Find where the given text appears and provide that cell's center as [x, y] coordinate. 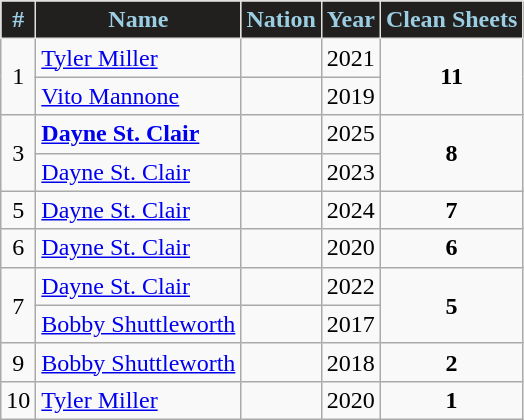
# [18, 20]
2025 [350, 134]
10 [18, 400]
2022 [350, 286]
9 [18, 362]
11 [451, 77]
Nation [281, 20]
2024 [350, 210]
2018 [350, 362]
2 [451, 362]
2019 [350, 96]
Vito Mannone [138, 96]
2023 [350, 172]
3 [18, 153]
2021 [350, 58]
2017 [350, 324]
8 [451, 153]
Name [138, 20]
Clean Sheets [451, 20]
Year [350, 20]
